Scan for the cell matching the given text and deliver its (x, y) coordinate at center. 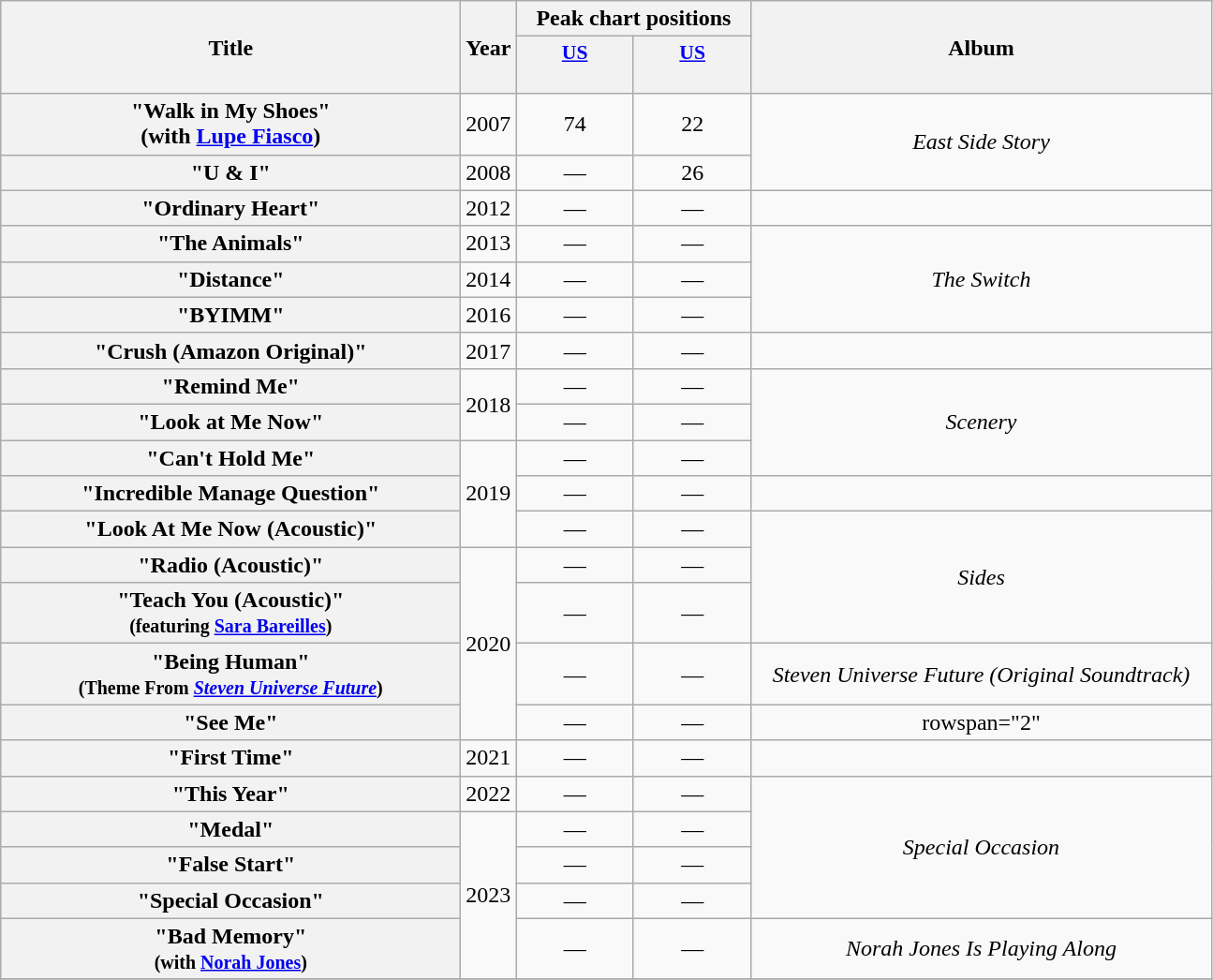
22 (692, 124)
"This Year" (230, 794)
2023 (489, 896)
Scenery (982, 422)
"Teach You (Acoustic)" (featuring Sara Bareilles) (230, 613)
"Medal" (230, 829)
"Special Occasion" (230, 900)
"Crush (Amazon Original)" (230, 350)
"Bad Memory"(with Norah Jones) (230, 948)
2018 (489, 404)
Special Occasion (982, 847)
"The Animals" (230, 244)
"See Me" (230, 722)
2017 (489, 350)
"Incredible Manage Question" (230, 494)
Sides (982, 577)
"Distance" (230, 279)
The Switch (982, 279)
"Look At Me Now (Acoustic)" (230, 529)
2016 (489, 315)
2013 (489, 244)
Norah Jones Is Playing Along (982, 948)
"Radio (Acoustic)" (230, 565)
2019 (489, 494)
26 (692, 172)
East Side Story (982, 142)
"Walk in My Shoes"(with Lupe Fiasco) (230, 124)
Year (489, 47)
Album (982, 47)
"Remind Me" (230, 386)
2020 (489, 644)
2007 (489, 124)
"Being Human"(Theme From Steven Universe Future) (230, 675)
2008 (489, 172)
2022 (489, 794)
"False Start" (230, 865)
"U & I" (230, 172)
"Can't Hold Me" (230, 458)
"Look at Me Now" (230, 422)
rowspan="2" (982, 722)
2021 (489, 758)
Peak chart positions (633, 19)
"First Time" (230, 758)
"Ordinary Heart" (230, 208)
Title (230, 47)
74 (575, 124)
"BYIMM" (230, 315)
2014 (489, 279)
2012 (489, 208)
Steven Universe Future (Original Soundtrack) (982, 675)
